Scan for the cell matching the given text and deliver its [X, Y] coordinate at center. 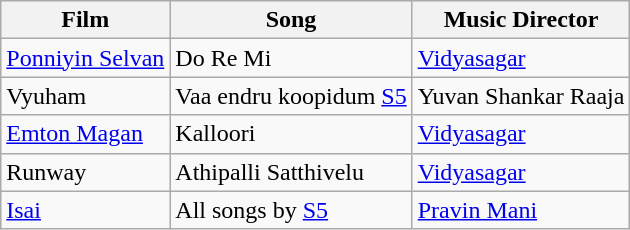
Vaa endru koopidum S5 [291, 96]
Isai [86, 210]
Music Director [521, 20]
Kalloori [291, 134]
Emton Magan [86, 134]
All songs by S5 [291, 210]
Athipalli Satthivelu [291, 172]
Vyuham [86, 96]
Pravin Mani [521, 210]
Yuvan Shankar Raaja [521, 96]
Do Re Mi [291, 58]
Song [291, 20]
Runway [86, 172]
Ponniyin Selvan [86, 58]
Film [86, 20]
